Provide the [X, Y] coordinate of the cell's center where the given text is located.  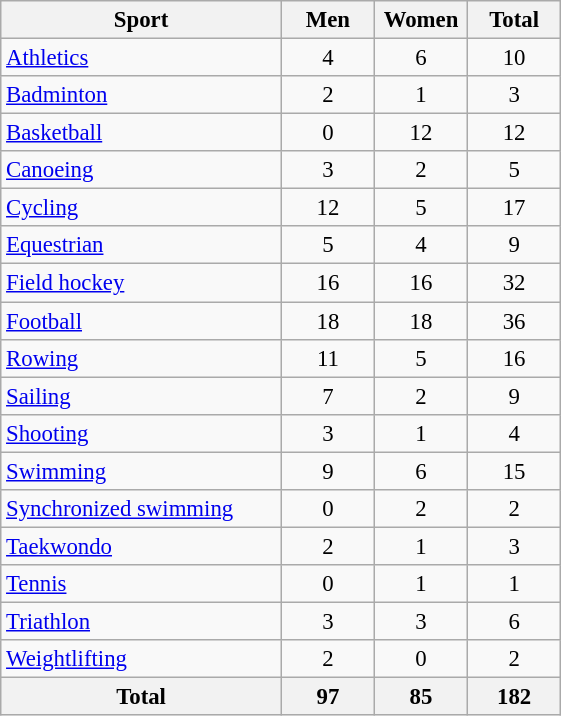
Field hockey [142, 283]
Canoeing [142, 170]
11 [328, 358]
Football [142, 321]
Badminton [142, 95]
Sailing [142, 396]
Tennis [142, 584]
85 [420, 697]
Rowing [142, 358]
36 [514, 321]
32 [514, 283]
Women [420, 20]
Shooting [142, 433]
17 [514, 208]
Weightlifting [142, 659]
7 [328, 396]
182 [514, 697]
Basketball [142, 133]
Taekwondo [142, 546]
Athletics [142, 58]
Swimming [142, 471]
Synchronized swimming [142, 509]
Men [328, 20]
10 [514, 58]
Triathlon [142, 621]
97 [328, 697]
Equestrian [142, 245]
Cycling [142, 208]
Sport [142, 20]
15 [514, 471]
